Output the (x, y) coordinate of the center of the cell containing the given text.  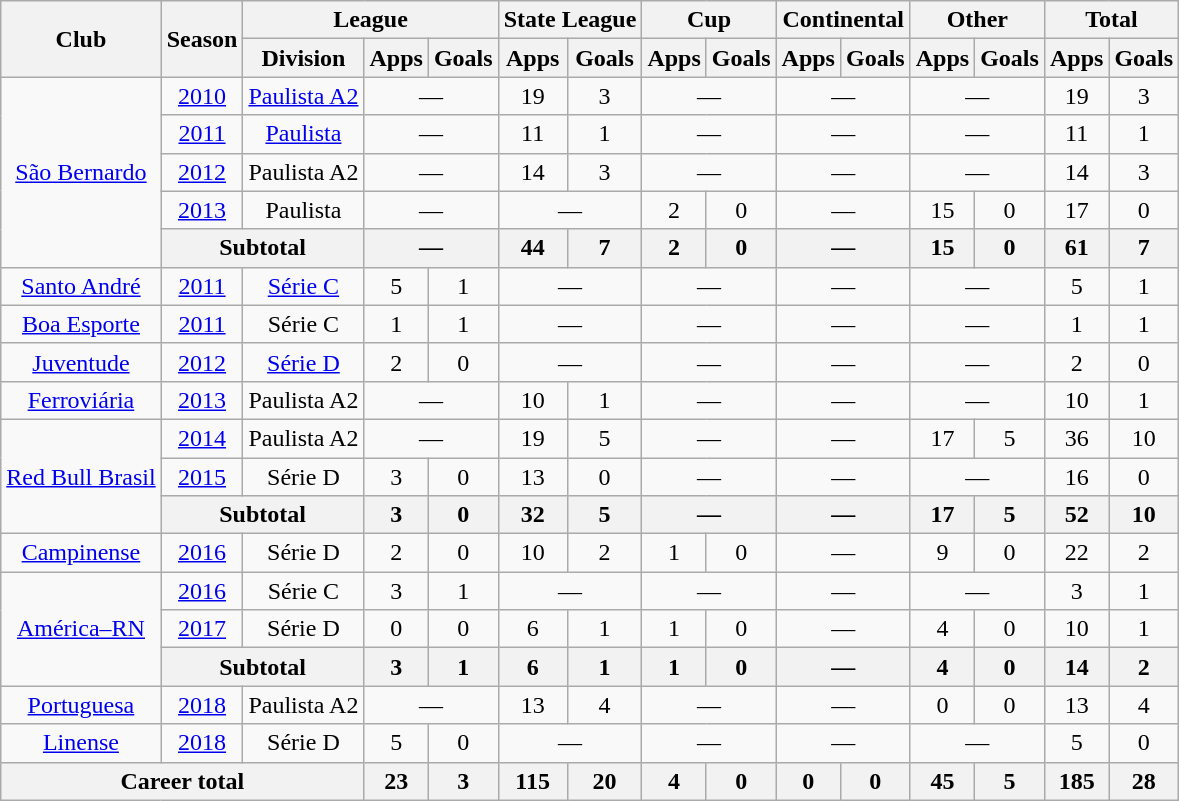
São Bernardo (81, 172)
Total (1111, 20)
Portuguesa (81, 705)
League (370, 20)
115 (532, 781)
Cup (709, 20)
52 (1076, 515)
2017 (202, 629)
2015 (202, 477)
16 (1076, 477)
Santo André (81, 286)
61 (1076, 248)
Red Bull Brasil (81, 476)
45 (942, 781)
22 (1076, 553)
Club (81, 39)
América–RN (81, 629)
Campinense (81, 553)
185 (1076, 781)
Other (977, 20)
State League (570, 20)
Linense (81, 743)
2010 (202, 96)
28 (1144, 781)
Ferroviária (81, 400)
9 (942, 553)
Career total (182, 781)
Division (304, 58)
32 (532, 515)
Boa Esporte (81, 324)
20 (604, 781)
2014 (202, 438)
Juventude (81, 362)
44 (532, 248)
23 (396, 781)
36 (1076, 438)
Season (202, 39)
Continental (843, 20)
